From the cell containing the given text, extract its center point as (X, Y) coordinate. 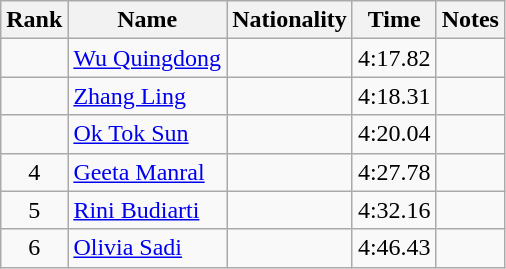
Wu Quingdong (148, 58)
4:17.82 (394, 58)
4:20.04 (394, 134)
Notes (470, 20)
Name (148, 20)
Rini Budiarti (148, 210)
6 (34, 248)
Rank (34, 20)
Geeta Manral (148, 172)
Nationality (290, 20)
Time (394, 20)
4:32.16 (394, 210)
Olivia Sadi (148, 248)
4 (34, 172)
Zhang Ling (148, 96)
4:27.78 (394, 172)
5 (34, 210)
Ok Tok Sun (148, 134)
4:46.43 (394, 248)
4:18.31 (394, 96)
